From the cell containing the given text, extract its center point as (X, Y) coordinate. 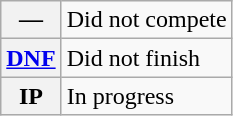
In progress (146, 96)
— (31, 20)
DNF (31, 58)
Did not compete (146, 20)
Did not finish (146, 58)
IP (31, 96)
